Find where the given text appears and provide that cell's center as [X, Y] coordinate. 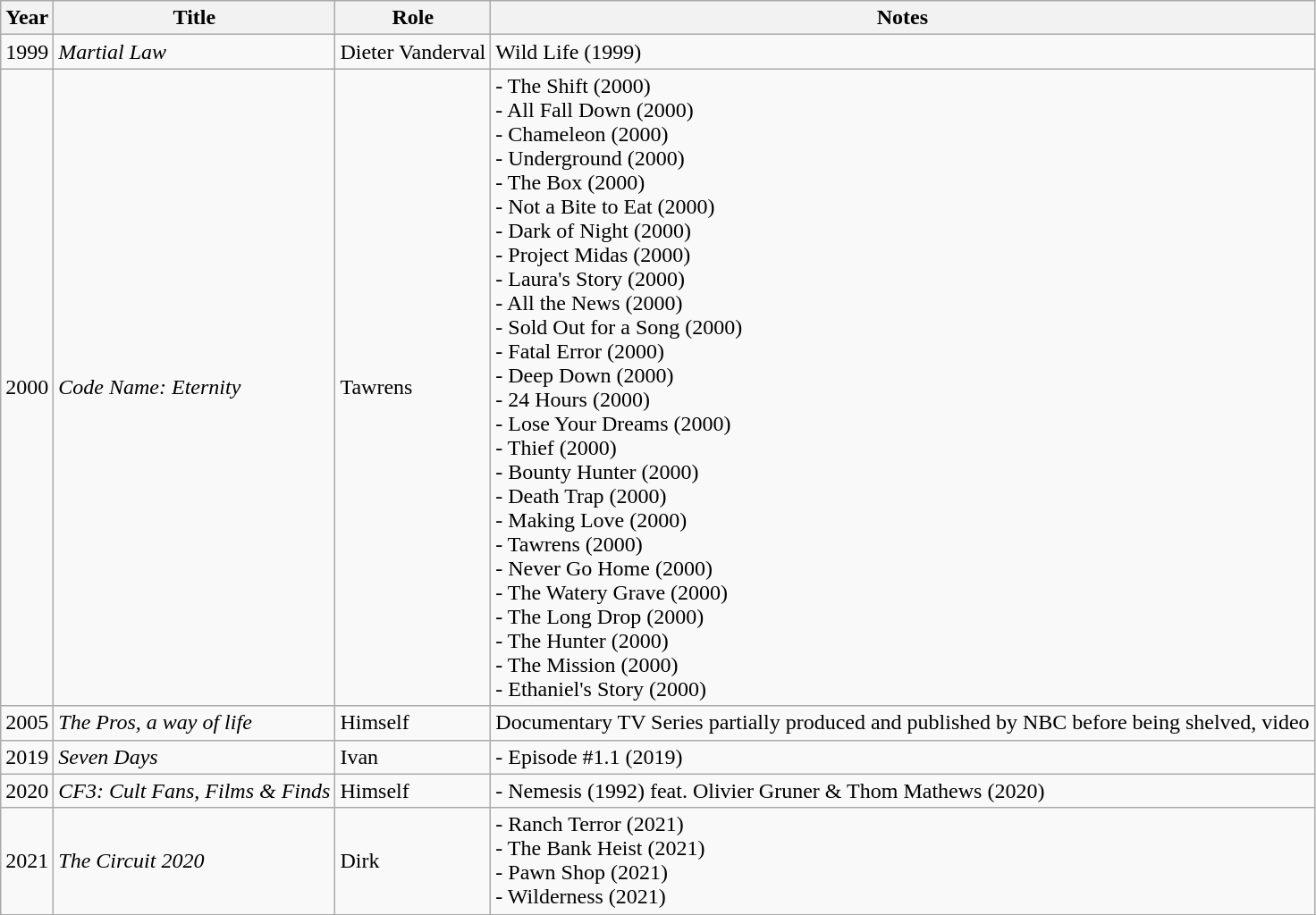
Wild Life (1999) [903, 52]
Seven Days [195, 757]
The Pros, a way of life [195, 723]
Dieter Vanderval [413, 52]
2021 [27, 861]
Documentary TV Series partially produced and published by NBC before being shelved, video [903, 723]
Martial Law [195, 52]
2020 [27, 791]
Notes [903, 18]
1999 [27, 52]
Year [27, 18]
Code Name: Eternity [195, 388]
Tawrens [413, 388]
2019 [27, 757]
Role [413, 18]
CF3: Cult Fans, Films & Finds [195, 791]
Dirk [413, 861]
2005 [27, 723]
Title [195, 18]
- Episode #1.1 (2019) [903, 757]
The Circuit 2020 [195, 861]
- Nemesis (1992) feat. Olivier Gruner & Thom Mathews (2020) [903, 791]
Ivan [413, 757]
- Ranch Terror (2021)- The Bank Heist (2021) - Pawn Shop (2021) - Wilderness (2021) [903, 861]
2000 [27, 388]
